Detect which cell encompasses the target text, then output its (x, y) center coordinate. 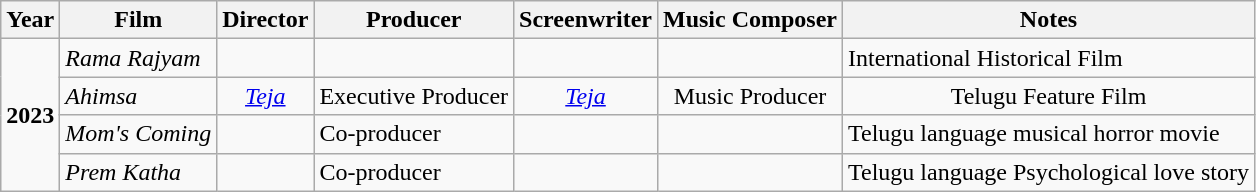
Telugu Feature Film (1049, 96)
Music Producer (750, 96)
Music Composer (750, 20)
Prem Katha (138, 172)
Telugu language musical horror movie (1049, 134)
Screenwriter (586, 20)
Telugu language Psychological love story (1049, 172)
Director (266, 20)
Rama Rajyam (138, 58)
Mom's Coming (138, 134)
Year (30, 20)
Film (138, 20)
Producer (414, 20)
Executive Producer (414, 96)
Ahimsa (138, 96)
2023 (30, 115)
Notes (1049, 20)
International Historical Film (1049, 58)
